Scan for the cell matching the given text and deliver its [X, Y] coordinate at center. 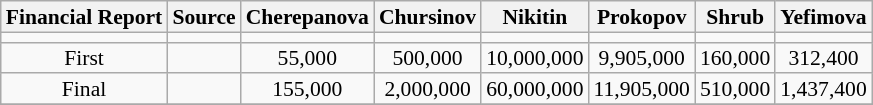
11,905,000 [641, 90]
Final [84, 90]
Chursinov [428, 16]
First [84, 58]
Source [204, 16]
9,905,000 [641, 58]
Nikitin [534, 16]
Yefimova [823, 16]
312,400 [823, 58]
160,000 [735, 58]
1,437,400 [823, 90]
500,000 [428, 58]
Shrub [735, 16]
510,000 [735, 90]
Cherepanova [308, 16]
55,000 [308, 58]
Prokopov [641, 16]
60,000,000 [534, 90]
2,000,000 [428, 90]
10,000,000 [534, 58]
Financial Report [84, 16]
155,000 [308, 90]
